Capture the cell that displays the provided text and extract its [X, Y] central coordinate. 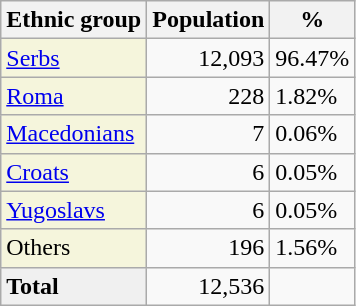
196 [208, 248]
1.82% [312, 96]
1.56% [312, 248]
Total [74, 286]
Others [74, 248]
7 [208, 134]
96.47% [312, 58]
Serbs [74, 58]
Roma [74, 96]
% [312, 20]
Yugoslavs [74, 210]
Macedonians [74, 134]
228 [208, 96]
Population [208, 20]
0.06% [312, 134]
12,093 [208, 58]
12,536 [208, 286]
Ethnic group [74, 20]
Croats [74, 172]
